From the cell containing the given text, extract its center point as (X, Y) coordinate. 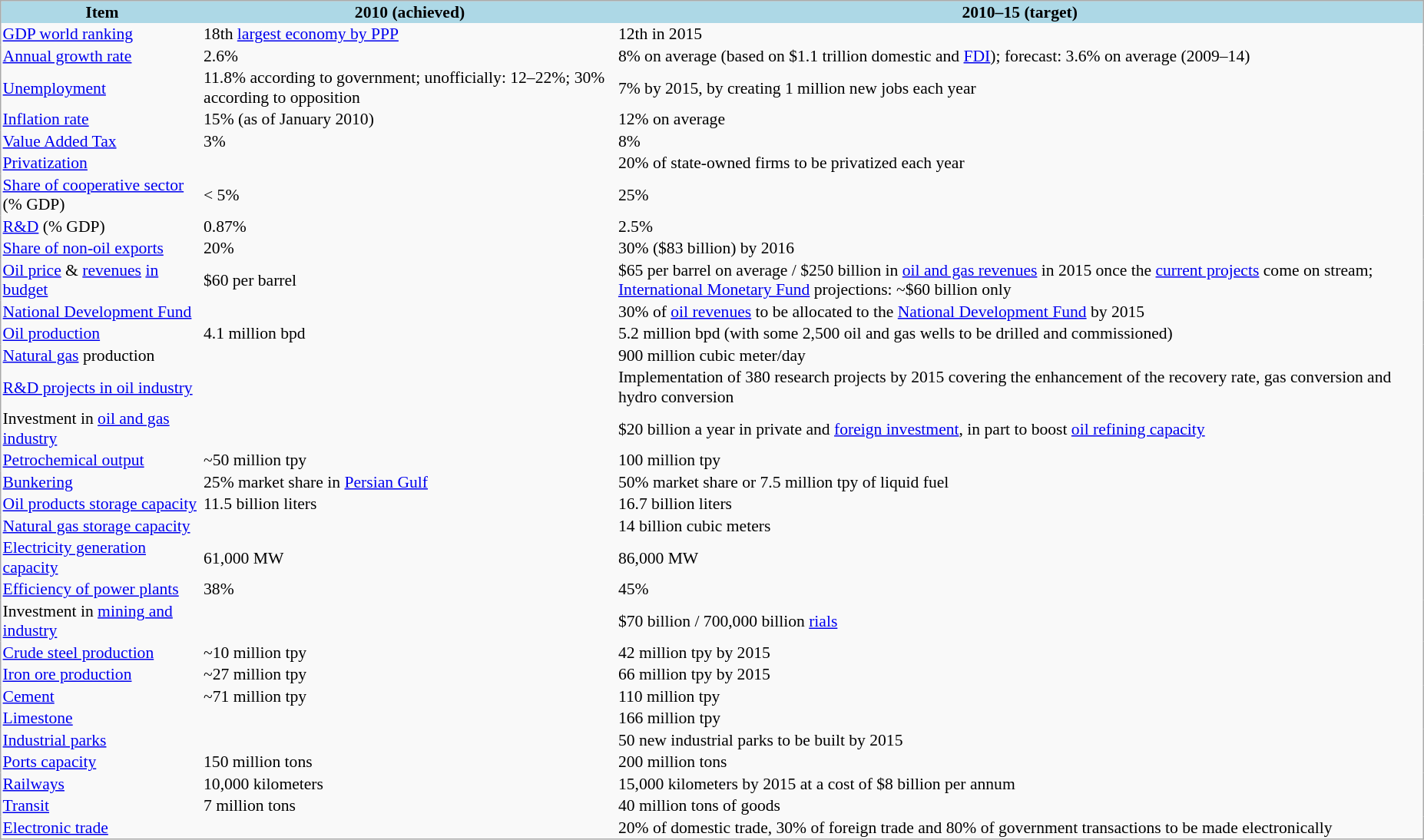
Investment in mining and industry (101, 621)
7% by 2015, by creating 1 million new jobs each year (1020, 88)
Privatization (101, 164)
Inflation rate (101, 120)
8% on average (based on $1.1 trillion domestic and FDI); forecast: 3.6% on average (2009–14) (1020, 56)
Value Added Tax (101, 141)
16.7 billion liters (1020, 504)
15,000 kilometers by 2015 at a cost of $8 billion per annum (1020, 784)
4.1 million bpd (410, 334)
11.8% according to government; unofficially: 12–22%; 30% according to opposition (410, 88)
< 5% (410, 195)
25% (1020, 195)
40 million tons of goods (1020, 806)
Unemployment (101, 88)
25% market share in Persian Gulf (410, 482)
~27 million tpy (410, 675)
66 million tpy by 2015 (1020, 675)
20% of domestic trade, 30% of foreign trade and 80% of government transactions to be made electronically (1020, 828)
Oil products storage capacity (101, 504)
Implementation of 380 research projects by 2015 covering the enhancement of the recovery rate, gas conversion and hydro conversion (1020, 388)
3% (410, 141)
Limestone (101, 719)
2010–15 (target) (1020, 12)
12% on average (1020, 120)
50 new industrial parks to be built by 2015 (1020, 740)
0.87% (410, 227)
Investment in oil and gas industry (101, 429)
R&D projects in oil industry (101, 388)
Iron ore production (101, 675)
900 million cubic meter/day (1020, 356)
10,000 kilometers (410, 784)
$70 billion / 700,000 billion rials (1020, 621)
30% ($83 billion) by 2016 (1020, 249)
Annual growth rate (101, 56)
166 million tpy (1020, 719)
Share of cooperative sector (% GDP) (101, 195)
Ports capacity (101, 762)
Railways (101, 784)
2.5% (1020, 227)
GDP world ranking (101, 35)
~50 million tpy (410, 461)
61,000 MW (410, 558)
12th in 2015 (1020, 35)
Natural gas production (101, 356)
200 million tons (1020, 762)
18th largest economy by PPP (410, 35)
Electronic trade (101, 828)
86,000 MW (1020, 558)
Bunkering (101, 482)
2010 (achieved) (410, 12)
~71 million tpy (410, 696)
20% of state-owned firms to be privatized each year (1020, 164)
150 million tons (410, 762)
7 million tons (410, 806)
National Development Fund (101, 312)
$60 per barrel (410, 280)
38% (410, 590)
Oil production (101, 334)
Efficiency of power plants (101, 590)
30% of oil revenues to be allocated to the National Development Fund by 2015 (1020, 312)
Cement (101, 696)
Share of non-oil exports (101, 249)
14 billion cubic meters (1020, 526)
100 million tpy (1020, 461)
Industrial parks (101, 740)
2.6% (410, 56)
Oil price & revenues in budget (101, 280)
$20 billion a year in private and foreign investment, in part to boost oil refining capacity (1020, 429)
Item (101, 12)
5.2 million bpd (with some 2,500 oil and gas wells to be drilled and commissioned) (1020, 334)
50% market share or 7.5 million tpy of liquid fuel (1020, 482)
20% (410, 249)
Natural gas storage capacity (101, 526)
Electricity generation capacity (101, 558)
~10 million tpy (410, 653)
15% (as of January 2010) (410, 120)
45% (1020, 590)
110 million tpy (1020, 696)
Petrochemical output (101, 461)
R&D (% GDP) (101, 227)
11.5 billion liters (410, 504)
42 million tpy by 2015 (1020, 653)
8% (1020, 141)
Crude steel production (101, 653)
Transit (101, 806)
